Provide the (x, y) coordinate of the cell's center where the given text is located.  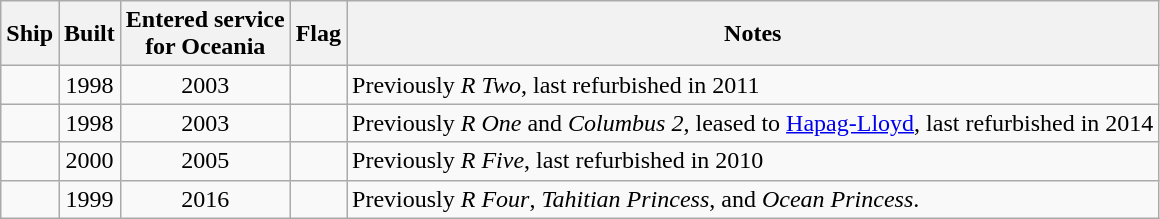
1999 (90, 199)
Ship (30, 34)
Entered servicefor Oceania (205, 34)
2005 (205, 161)
Notes (753, 34)
2016 (205, 199)
Previously R One and Columbus 2, leased to Hapag-Lloyd, last refurbished in 2014 (753, 123)
Previously R Four, Tahitian Princess, and Ocean Princess. (753, 199)
Flag (318, 34)
2000 (90, 161)
Previously R Two, last refurbished in 2011 (753, 85)
Built (90, 34)
Previously R Five, last refurbished in 2010 (753, 161)
